Search for the cell housing the specified text and yield its [X, Y] center coordinate. 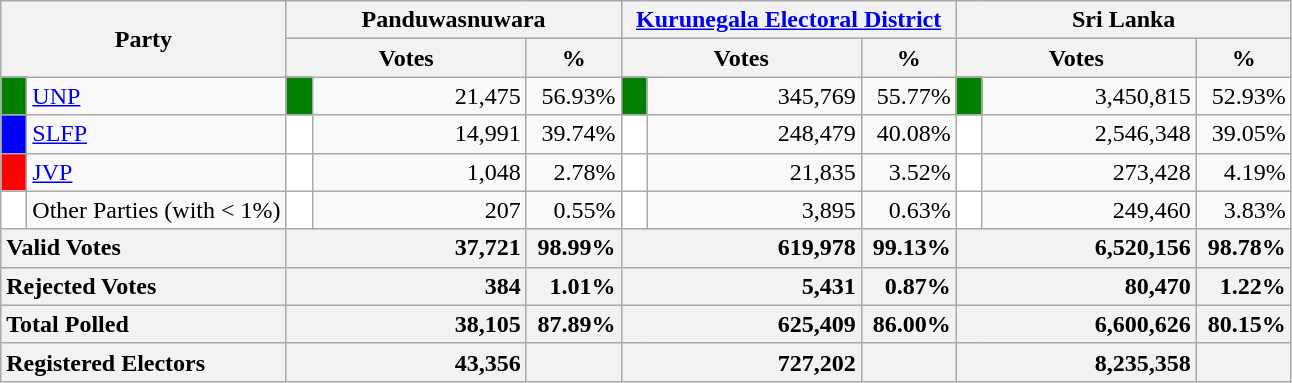
80.15% [1244, 324]
727,202 [741, 362]
619,978 [741, 248]
8,235,358 [1076, 362]
6,520,156 [1076, 248]
207 [419, 210]
0.63% [908, 210]
SLFP [156, 134]
4.19% [1244, 172]
1,048 [419, 172]
39.74% [574, 134]
99.13% [908, 248]
0.87% [908, 286]
56.93% [574, 96]
21,835 [754, 172]
249,460 [1089, 210]
Party [144, 39]
0.55% [574, 210]
625,409 [741, 324]
40.08% [908, 134]
98.99% [574, 248]
43,356 [406, 362]
2,546,348 [1089, 134]
248,479 [754, 134]
2.78% [574, 172]
384 [406, 286]
37,721 [406, 248]
Kurunegala Electoral District [788, 20]
87.89% [574, 324]
UNP [156, 96]
86.00% [908, 324]
Other Parties (with < 1%) [156, 210]
273,428 [1089, 172]
3.52% [908, 172]
3.83% [1244, 210]
Total Polled [144, 324]
55.77% [908, 96]
80,470 [1076, 286]
JVP [156, 172]
3,450,815 [1089, 96]
98.78% [1244, 248]
52.93% [1244, 96]
39.05% [1244, 134]
3,895 [754, 210]
Valid Votes [144, 248]
Sri Lanka [1124, 20]
Registered Electors [144, 362]
38,105 [406, 324]
345,769 [754, 96]
1.01% [574, 286]
Panduwasnuwara [454, 20]
21,475 [419, 96]
1.22% [1244, 286]
Rejected Votes [144, 286]
5,431 [741, 286]
14,991 [419, 134]
6,600,626 [1076, 324]
